Return the (X, Y) coordinate for the center point of the cell that contains the specified text.  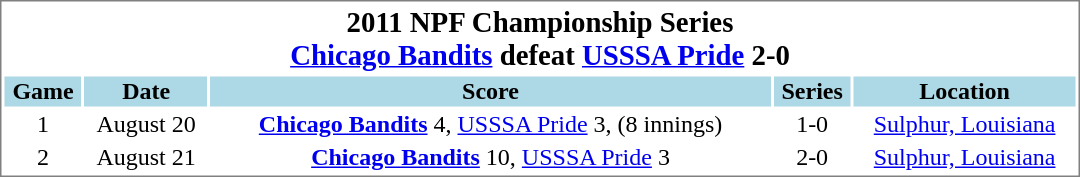
1-0 (812, 125)
August 20 (146, 125)
Series (812, 91)
Score (491, 91)
2011 NPF Championship SeriesChicago Bandits defeat USSSA Pride 2-0 (540, 38)
1 (42, 125)
August 21 (146, 157)
Date (146, 91)
Location (965, 91)
2 (42, 157)
Chicago Bandits 4, USSSA Pride 3, (8 innings) (491, 125)
Game (42, 91)
Chicago Bandits 10, USSSA Pride 3 (491, 157)
2-0 (812, 157)
